Scan for the cell matching the given text and deliver its (x, y) coordinate at center. 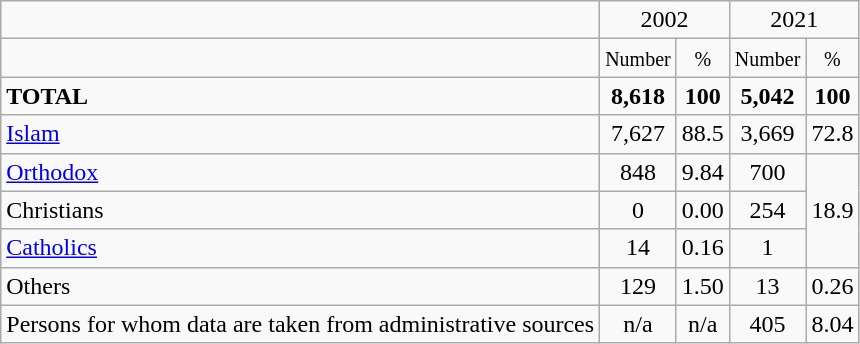
848 (638, 172)
0.26 (832, 286)
14 (638, 248)
1 (768, 248)
Persons for whom data are taken from administrative sources (300, 324)
8,618 (638, 96)
700 (768, 172)
13 (768, 286)
Others (300, 286)
Orthodox (300, 172)
Catholics (300, 248)
129 (638, 286)
3,669 (768, 134)
254 (768, 210)
9.84 (702, 172)
2002 (665, 20)
18.9 (832, 210)
Islam (300, 134)
405 (768, 324)
Christians (300, 210)
0 (638, 210)
0.16 (702, 248)
1.50 (702, 286)
5,042 (768, 96)
8.04 (832, 324)
7,627 (638, 134)
72.8 (832, 134)
2021 (794, 20)
TOTAL (300, 96)
88.5 (702, 134)
0.00 (702, 210)
